From the cell containing the given text, extract its center point as [X, Y] coordinate. 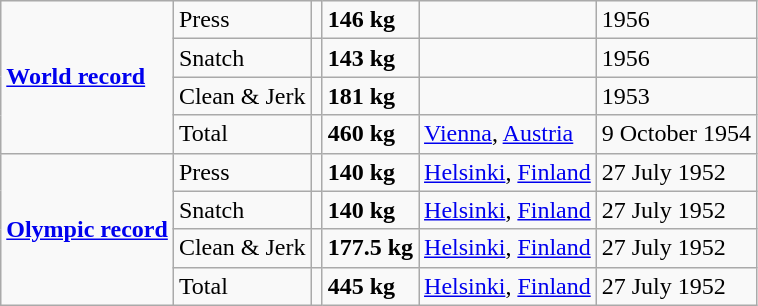
1953 [676, 96]
Vienna, Austria [508, 134]
146 kg [370, 20]
445 kg [370, 286]
181 kg [370, 96]
460 kg [370, 134]
177.5 kg [370, 248]
World record [88, 77]
Olympic record [88, 229]
9 October 1954 [676, 134]
143 kg [370, 58]
